Identify which cell holds the provided text, then report its (x, y) central coordinate. 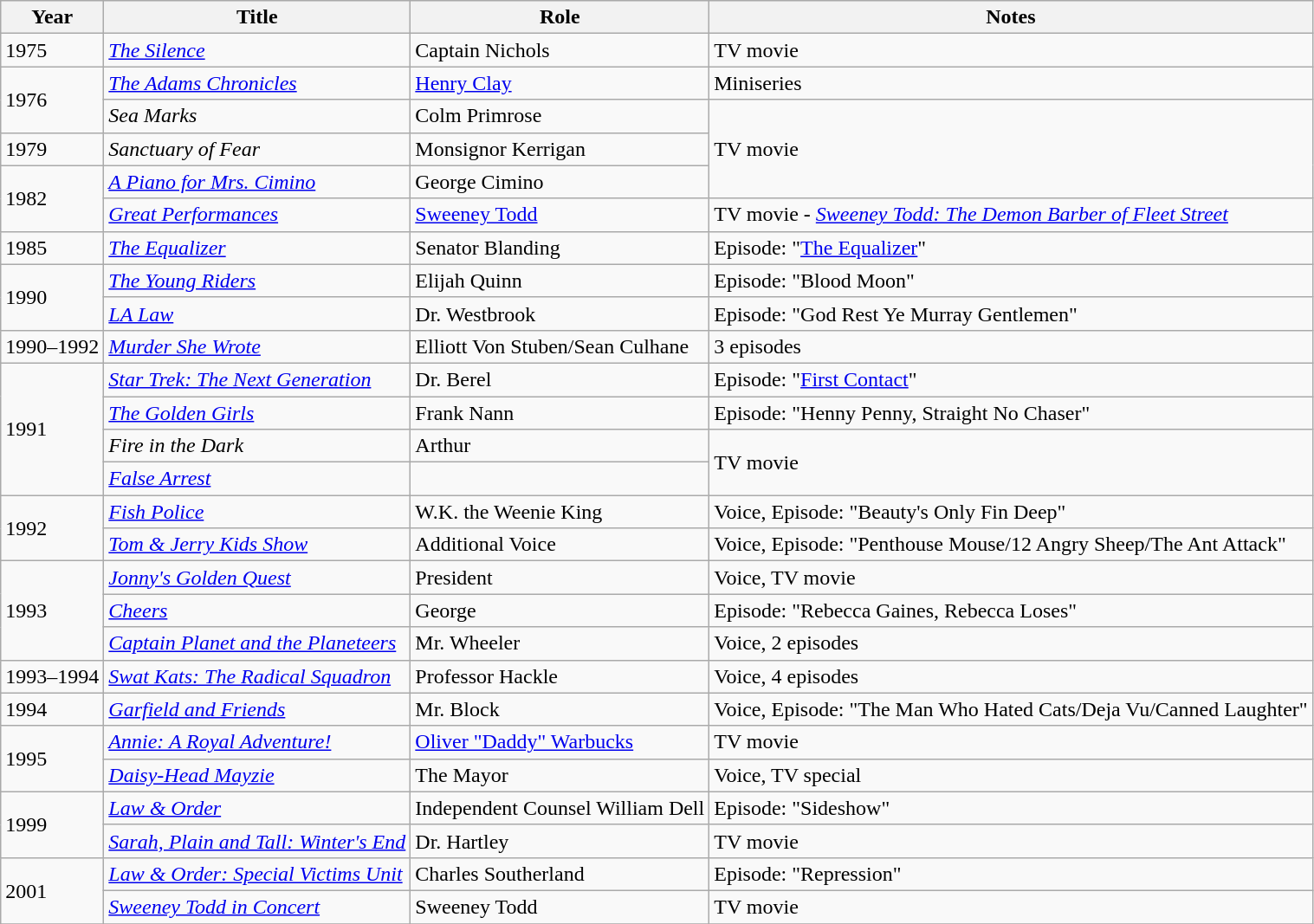
W.K. the Weenie King (560, 512)
Colm Primrose (560, 116)
1976 (52, 100)
Notes (1011, 17)
Episode: "God Rest Ye Murray Gentlemen" (1011, 313)
Oliver "Daddy" Warbucks (560, 742)
Episode: "Henny Penny, Straight No Chaser" (1011, 413)
Title (257, 17)
TV movie - Sweeney Todd: The Demon Barber of Fleet Street (1011, 215)
Voice, Episode: "Beauty's Only Fin Deep" (1011, 512)
The Golden Girls (257, 413)
Dr. Westbrook (560, 313)
1993–1994 (52, 676)
Law & Order (257, 808)
Star Trek: The Next Generation (257, 379)
Professor Hackle (560, 676)
1992 (52, 528)
Arthur (560, 446)
Voice, TV movie (1011, 578)
LA Law (257, 313)
Episode: "Blood Moon" (1011, 281)
Sarah, Plain and Tall: Winter's End (257, 841)
Murder She Wrote (257, 346)
The Equalizer (257, 248)
Additional Voice (560, 545)
Fire in the Dark (257, 446)
Episode: "Sideshow" (1011, 808)
1985 (52, 248)
Swat Kats: The Radical Squadron (257, 676)
Voice, 4 episodes (1011, 676)
Law & Order: Special Victims Unit (257, 874)
1982 (52, 198)
Henry Clay (560, 83)
Voice, Episode: "The Man Who Hated Cats/Deja Vu/Canned Laughter" (1011, 709)
Episode: "The Equalizer" (1011, 248)
Independent Counsel William Dell (560, 808)
Captain Planet and the Planeteers (257, 643)
Sweeney Todd in Concert (257, 907)
1995 (52, 759)
1979 (52, 149)
The Silence (257, 50)
Jonny's Golden Quest (257, 578)
False Arrest (257, 479)
George (560, 611)
Daisy-Head Mayzie (257, 775)
1991 (52, 429)
Dr. Hartley (560, 841)
Miniseries (1011, 83)
1975 (52, 50)
Monsignor Kerrigan (560, 149)
1993 (52, 611)
Captain Nichols (560, 50)
Fish Police (257, 512)
Senator Blanding (560, 248)
Cheers (257, 611)
Episode: "First Contact" (1011, 379)
Sea Marks (257, 116)
Garfield and Friends (257, 709)
Mr. Wheeler (560, 643)
George Cimino (560, 182)
A Piano for Mrs. Cimino (257, 182)
Sanctuary of Fear (257, 149)
Elliott Von Stuben/Sean Culhane (560, 346)
Year (52, 17)
The Adams Chronicles (257, 83)
Voice, TV special (1011, 775)
President (560, 578)
Mr. Block (560, 709)
Role (560, 17)
Dr. Berel (560, 379)
Elijah Quinn (560, 281)
Episode: "Repression" (1011, 874)
Great Performances (257, 215)
Charles Southerland (560, 874)
1990–1992 (52, 346)
Episode: "Rebecca Gaines, Rebecca Loses" (1011, 611)
Tom & Jerry Kids Show (257, 545)
Frank Nann (560, 413)
3 episodes (1011, 346)
The Young Riders (257, 281)
Voice, Episode: "Penthouse Mouse/12 Angry Sheep/The Ant Attack" (1011, 545)
1994 (52, 709)
1990 (52, 297)
2001 (52, 890)
The Mayor (560, 775)
Voice, 2 episodes (1011, 643)
Annie: A Royal Adventure! (257, 742)
1999 (52, 824)
